From the cell containing the given text, extract its center point as (X, Y) coordinate. 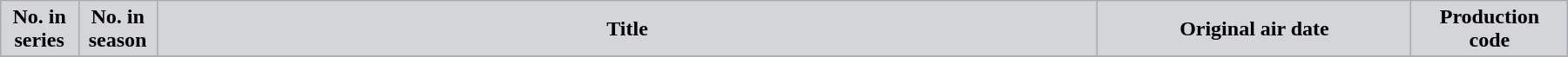
Original air date (1254, 29)
No. inseries (39, 29)
Productioncode (1490, 29)
Title (627, 29)
No. inseason (118, 29)
